Pinpoint the cell where the given text exists, returning its [x, y] midpoint coordinate. 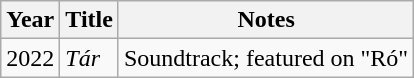
Soundtrack; featured on "Ró" [266, 58]
Notes [266, 20]
Tár [90, 58]
2022 [30, 58]
Title [90, 20]
Year [30, 20]
